Extract the [X, Y] coordinate from the center of the cell holding the provided text.  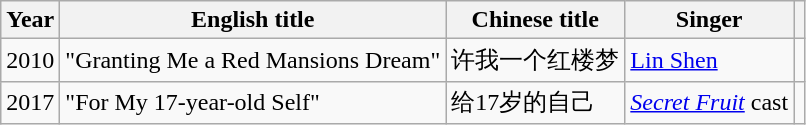
许我一个红楼梦 [536, 60]
Lin Shen [710, 60]
Singer [710, 20]
Chinese title [536, 20]
"For My 17-year-old Self" [253, 102]
"Granting Me a Red Mansions Dream" [253, 60]
2017 [30, 102]
2010 [30, 60]
Secret Fruit cast [710, 102]
给17岁的自己 [536, 102]
Year [30, 20]
English title [253, 20]
